Capture the cell that displays the provided text and extract its (x, y) central coordinate. 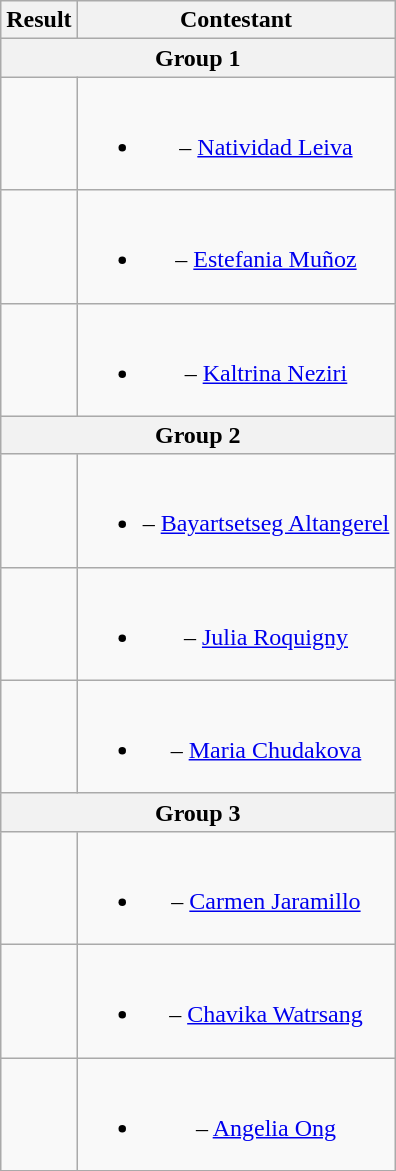
– Estefania Muñoz (236, 246)
Result (39, 20)
Group 1 (198, 58)
– Carmen Jaramillo (236, 888)
Group 3 (198, 812)
– Maria Chudakova (236, 736)
– Chavika Watrsang (236, 1000)
Group 2 (198, 435)
– Julia Roquigny (236, 624)
– Kaltrina Neziri (236, 360)
Contestant (236, 20)
– Natividad Leiva (236, 134)
– Angelia Ong (236, 1114)
– Bayartsetseg Altangerel (236, 510)
